Return (x, y) of the center of cell containing provided text 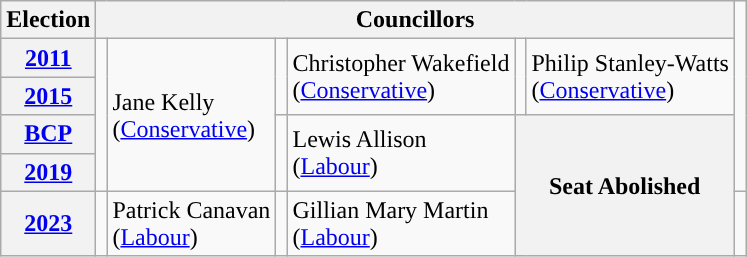
Seat Abolished (625, 186)
Councillors (416, 20)
Philip Stanley-Watts(Conservative) (630, 77)
Patrick Canavan(Labour) (192, 224)
Election (48, 20)
Jane Kelly(Conservative) (192, 115)
2023 (48, 224)
Christopher Wakefield(Conservative) (401, 77)
2015 (48, 96)
Lewis Allison(Labour) (401, 153)
Gillian Mary Martin(Labour) (401, 224)
2011 (48, 58)
2019 (48, 172)
BCP (48, 134)
